Provide the [X, Y] coordinate of the cell's center where the given text is located.  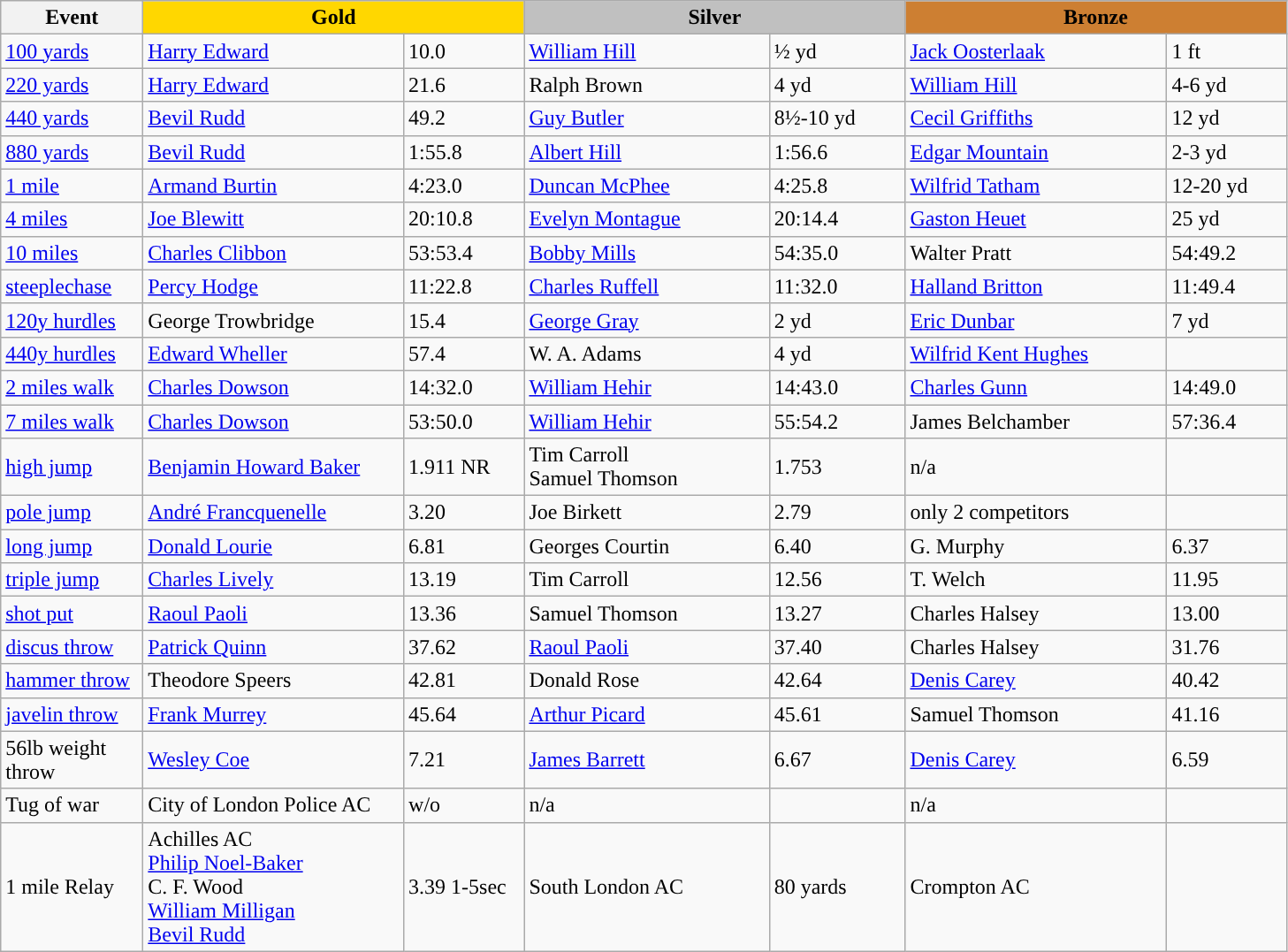
South London AC [647, 887]
long jump [72, 546]
Percy Hodge [274, 286]
220 yards [72, 85]
hammer throw [72, 681]
6.81 [464, 546]
James Belchamber [1036, 422]
2 miles walk [72, 387]
14:43.0 [837, 387]
2-3 yd [1227, 152]
6.59 [1227, 760]
7 miles walk [72, 422]
1 ft [1227, 51]
6.67 [837, 760]
55:54.2 [837, 422]
10 miles [72, 253]
440y hurdles [72, 354]
Wesley Coe [274, 760]
Walter Pratt [1036, 253]
Event [72, 18]
37.40 [837, 647]
42.81 [464, 681]
Gold [334, 18]
Charles Lively [274, 580]
W. A. Adams [647, 354]
1 mile [72, 186]
3.39 1-5sec [464, 887]
7.21 [464, 760]
11:49.4 [1227, 286]
440 yards [72, 118]
80 yards [837, 887]
20:14.4 [837, 219]
Frank Murrey [274, 714]
13.19 [464, 580]
12.56 [837, 580]
6.40 [837, 546]
Benjamin Howard Baker [274, 467]
40.42 [1227, 681]
120y hurdles [72, 320]
12 yd [1227, 118]
1:56.6 [837, 152]
8½-10 yd [837, 118]
14:49.0 [1227, 387]
City of London Police AC [274, 805]
15.4 [464, 320]
shot put [72, 613]
45.61 [837, 714]
Patrick Quinn [274, 647]
53:53.4 [464, 253]
Donald Lourie [274, 546]
1:55.8 [464, 152]
880 yards [72, 152]
11.95 [1227, 580]
1.753 [837, 467]
2 yd [837, 320]
Evelyn Montague [647, 219]
54:49.2 [1227, 253]
Bronze [1096, 18]
only 2 competitors [1036, 513]
Albert Hill [647, 152]
Achilles AC Philip Noel-BakerC. F. WoodWilliam MilliganBevil Rudd [274, 887]
4:23.0 [464, 186]
James Barrett [647, 760]
20:10.8 [464, 219]
w/o [464, 805]
Wilfrid Tatham [1036, 186]
steeplechase [72, 286]
37.62 [464, 647]
Guy Butler [647, 118]
4-6 yd [1227, 85]
Tug of war [72, 805]
Armand Burtin [274, 186]
41.16 [1227, 714]
Georges Courtin [647, 546]
Charles Gunn [1036, 387]
Gaston Heuet [1036, 219]
T. Welch [1036, 580]
André Francquenelle [274, 513]
Bobby Mills [647, 253]
11:22.8 [464, 286]
Ralph Brown [647, 85]
49.2 [464, 118]
25 yd [1227, 219]
53:50.0 [464, 422]
11:32.0 [837, 286]
Silver [714, 18]
Charles Clibbon [274, 253]
Edward Wheller [274, 354]
javelin throw [72, 714]
1.911 NR [464, 467]
1 mile Relay [72, 887]
Duncan McPhee [647, 186]
½ yd [837, 51]
G. Murphy [1036, 546]
Wilfrid Kent Hughes [1036, 354]
10.0 [464, 51]
100 yards [72, 51]
Cecil Griffiths [1036, 118]
George Gray [647, 320]
42.64 [837, 681]
Arthur Picard [647, 714]
Halland Britton [1036, 286]
57.4 [464, 354]
high jump [72, 467]
31.76 [1227, 647]
4:25.8 [837, 186]
Eric Dunbar [1036, 320]
George Trowbridge [274, 320]
56lb weight throw [72, 760]
Tim Carroll [647, 580]
7 yd [1227, 320]
Joe Birkett [647, 513]
Donald Rose [647, 681]
Joe Blewitt [274, 219]
triple jump [72, 580]
57:36.4 [1227, 422]
13.36 [464, 613]
Charles Ruffell [647, 286]
2.79 [837, 513]
13.27 [837, 613]
discus throw [72, 647]
Tim Carroll Samuel Thomson [647, 467]
4 miles [72, 219]
21.6 [464, 85]
Theodore Speers [274, 681]
14:32.0 [464, 387]
13.00 [1227, 613]
54:35.0 [837, 253]
12-20 yd [1227, 186]
Crompton AC [1036, 887]
3.20 [464, 513]
Jack Oosterlaak [1036, 51]
45.64 [464, 714]
Edgar Mountain [1036, 152]
pole jump [72, 513]
6.37 [1227, 546]
